Extract the (x, y) coordinate from the center of the cell holding the provided text.  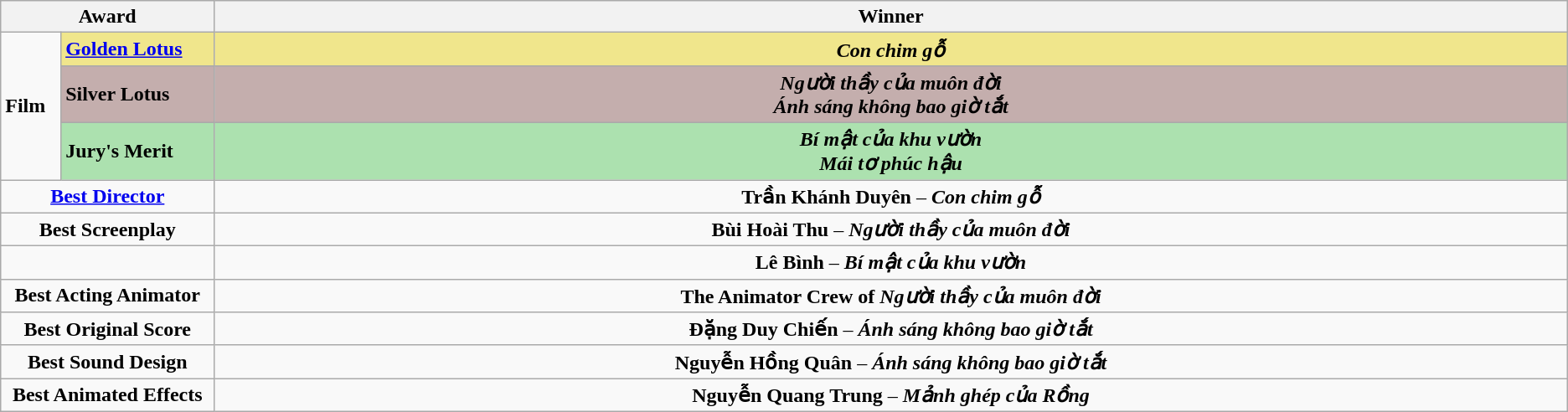
Con chim gỗ (891, 49)
Golden Lotus (137, 49)
Đặng Duy Chiến – Ánh sáng không bao giờ tắt (891, 329)
Lê Bình – Bí mật của khu vườn (891, 263)
Best Director (107, 196)
Nguyễn Hồng Quân – Ánh sáng không bao giờ tắt (891, 362)
Bùi Hoài Thu – Người thầy của muôn đời (891, 229)
Silver Lotus (137, 94)
Best Acting Animator (107, 296)
Best Animated Effects (107, 395)
The Animator Crew of Người thầy của muôn đời (891, 296)
Bí mật của khu vườnMái tơ phúc hậu (891, 151)
Trần Khánh Duyên – Con chim gỗ (891, 196)
Người thầy của muôn đờiÁnh sáng không bao giờ tắt (891, 94)
Award (107, 17)
Best Original Score (107, 329)
Best Screenplay (107, 229)
Best Sound Design (107, 362)
Winner (891, 17)
Film (31, 106)
Jury's Merit (137, 151)
Nguyễn Quang Trung – Mảnh ghép của Rồng (891, 395)
